From the cell containing the given text, extract its center point as [x, y] coordinate. 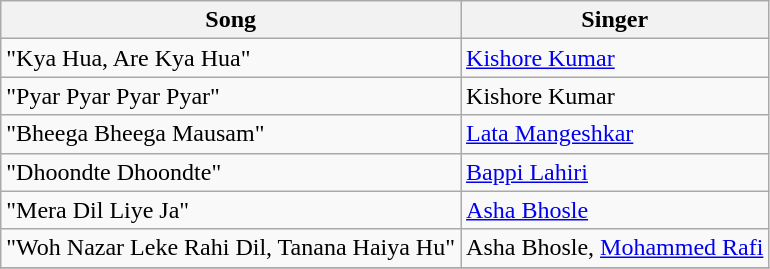
Asha Bhosle, Mohammed Rafi [615, 248]
"Bheega Bheega Mausam" [231, 134]
"Woh Nazar Leke Rahi Dil, Tanana Haiya Hu" [231, 248]
"Mera Dil Liye Ja" [231, 210]
"Kya Hua, Are Kya Hua" [231, 58]
Song [231, 20]
"Pyar Pyar Pyar Pyar" [231, 96]
Bappi Lahiri [615, 172]
Asha Bhosle [615, 210]
Lata Mangeshkar [615, 134]
Singer [615, 20]
"Dhoondte Dhoondte" [231, 172]
